From the cell containing the given text, extract its center point as (x, y) coordinate. 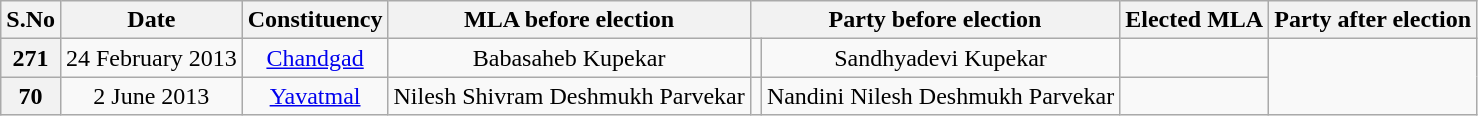
Party before election (934, 20)
Constituency (315, 20)
Date (151, 20)
Nandini Nilesh Deshmukh Parvekar (940, 96)
Babasaheb Kupekar (569, 58)
Yavatmal (315, 96)
MLA before election (569, 20)
Party after election (1373, 20)
Chandgad (315, 58)
Nilesh Shivram Deshmukh Parvekar (569, 96)
Sandhyadevi Kupekar (940, 58)
24 February 2013 (151, 58)
S.No (31, 20)
Elected MLA (1194, 20)
271 (31, 58)
2 June 2013 (151, 96)
70 (31, 96)
